Capture the cell that displays the provided text and extract its (X, Y) central coordinate. 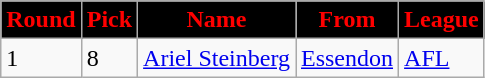
Name (217, 20)
Pick (109, 20)
Essendon (348, 58)
Round (41, 20)
8 (109, 58)
Ariel Steinberg (217, 58)
From (348, 20)
League (442, 20)
1 (41, 58)
AFL (442, 58)
